For the text-containing cell, return its midpoint in [X, Y] coordinate format. 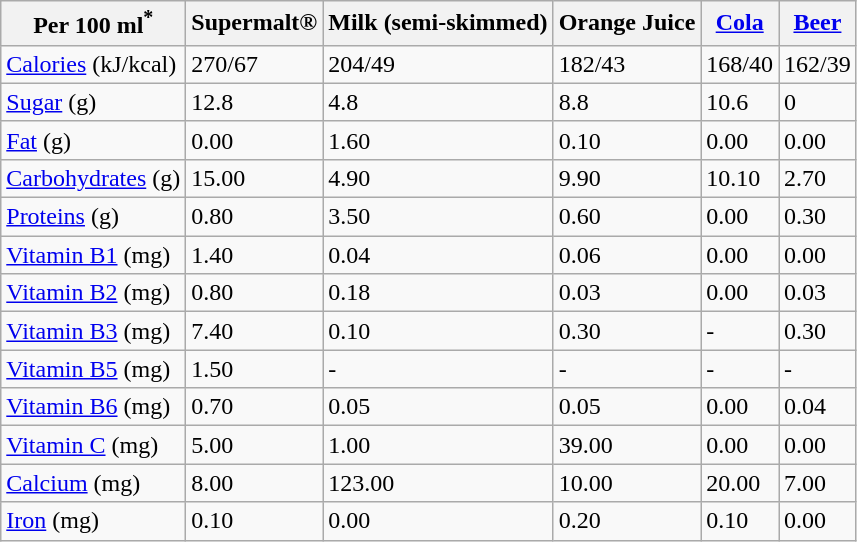
1.60 [438, 140]
39.00 [627, 445]
5.00 [254, 445]
204/49 [438, 64]
0.18 [438, 293]
Supermalt® [254, 24]
15.00 [254, 178]
Vitamin B5 (mg) [94, 369]
Beer [818, 24]
162/39 [818, 64]
12.8 [254, 102]
Vitamin B1 (mg) [94, 255]
Calories (kJ/kcal) [94, 64]
9.90 [627, 178]
10.6 [740, 102]
168/40 [740, 64]
0.20 [627, 521]
0 [818, 102]
10.00 [627, 483]
20.00 [740, 483]
Calcium (mg) [94, 483]
1.40 [254, 255]
1.50 [254, 369]
Per 100 ml* [94, 24]
4.90 [438, 178]
2.70 [818, 178]
Vitamin B3 (mg) [94, 331]
1.00 [438, 445]
Vitamin B2 (mg) [94, 293]
182/43 [627, 64]
Cola [740, 24]
Orange Juice [627, 24]
123.00 [438, 483]
7.40 [254, 331]
Sugar (g) [94, 102]
Vitamin B6 (mg) [94, 407]
0.06 [627, 255]
8.00 [254, 483]
3.50 [438, 217]
8.8 [627, 102]
4.8 [438, 102]
Fat (g) [94, 140]
10.10 [740, 178]
7.00 [818, 483]
Milk (semi-skimmed) [438, 24]
Proteins (g) [94, 217]
0.70 [254, 407]
Vitamin C (mg) [94, 445]
270/67 [254, 64]
0.60 [627, 217]
Carbohydrates (g) [94, 178]
Iron (mg) [94, 521]
